Return (X, Y) of the center of cell containing provided text 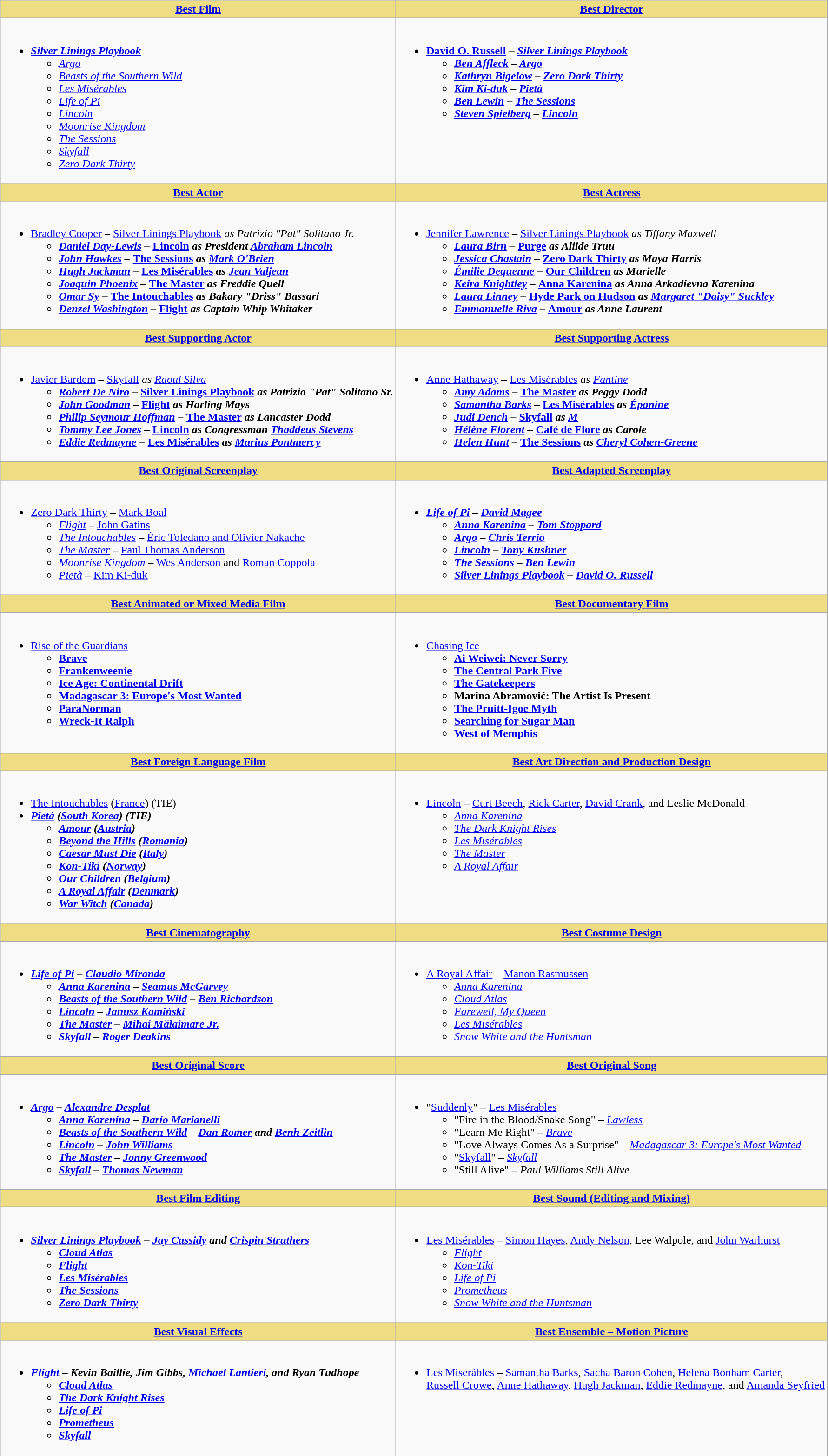
A Royal Affair – Manon RasmussenAnna KareninaCloud AtlasFarewell, My QueenLes MisérablesSnow White and the Huntsman (612, 999)
Best Costume Design (612, 933)
Best Original Song (612, 1066)
Best Original Screenplay (198, 471)
Best Original Score (198, 1066)
Best Documentary Film (612, 604)
Best Visual Effects (198, 1331)
Best Ensemble – Motion Picture (612, 1331)
Best Cinematography (198, 933)
Best Sound (Editing and Mixing) (612, 1199)
Rise of the GuardiansBraveFrankenweenieIce Age: Continental DriftMadagascar 3: Europe's Most WantedParaNormanWreck-It Ralph (198, 683)
Les Misérables – Simon Hayes, Andy Nelson, Lee Walpole, and John WarhurstFlightKon-TikiLife of PiPrometheusSnow White and the Huntsman (612, 1265)
Best Foreign Language Film (198, 762)
Flight – Kevin Baillie, Jim Gibbs, Michael Lantieri, and Ryan TudhopeCloud AtlasThe Dark Knight RisesLife of PiPrometheusSkyfall (198, 1398)
Best Art Direction and Production Design (612, 762)
Silver Linings PlaybookArgoBeasts of the Southern WildLes MisérablesLife of PiLincolnMoonrise KingdomThe SessionsSkyfallZero Dark Thirty (198, 101)
Best Director (612, 9)
Best Actor (198, 192)
Silver Linings Playbook – Jay Cassidy and Crispin StruthersCloud AtlasFlightLes MisérablesThe SessionsZero Dark Thirty (198, 1265)
Best Animated or Mixed Media Film (198, 604)
Best Adapted Screenplay (612, 471)
Best Supporting Actor (198, 338)
Lincoln – Curt Beech, Rick Carter, David Crank, and Leslie McDonaldAnna KareninaThe Dark Knight RisesLes MisérablesThe MasterA Royal Affair (612, 847)
Best Film Editing (198, 1199)
Best Actress (612, 192)
Best Supporting Actress (612, 338)
Best Film (198, 9)
